Provide the (x, y) coordinate of the cell's center where the given text is located.  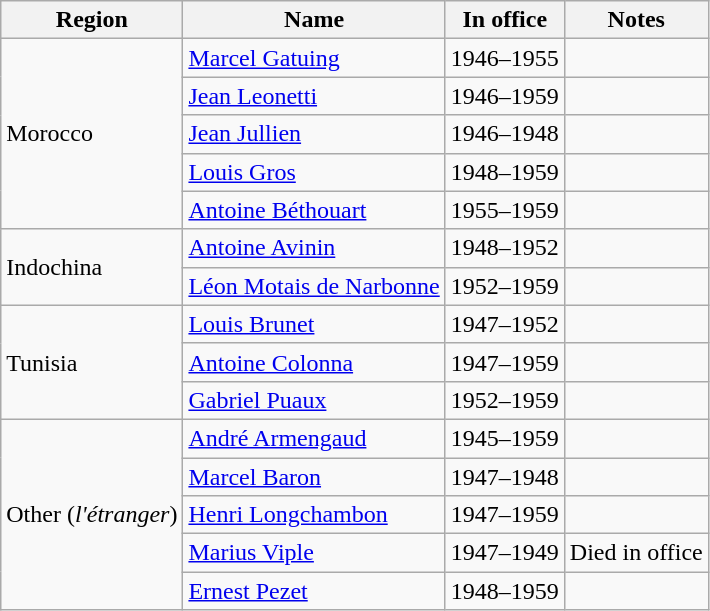
Antoine Avinin (314, 248)
In office (504, 20)
Louis Brunet (314, 324)
Other (l'étranger) (92, 514)
André Armengaud (314, 438)
1955–1959 (504, 210)
Antoine Béthouart (314, 210)
Antoine Colonna (314, 362)
Indochina (92, 267)
1946–1955 (504, 58)
1947–1948 (504, 477)
1947–1952 (504, 324)
Name (314, 20)
Ernest Pezet (314, 591)
Died in office (636, 553)
Léon Motais de Narbonne (314, 286)
1945–1959 (504, 438)
Tunisia (92, 362)
Marcel Baron (314, 477)
Marcel Gatuing (314, 58)
Marius Viple (314, 553)
Notes (636, 20)
Henri Longchambon (314, 515)
1947–1949 (504, 553)
Region (92, 20)
Jean Leonetti (314, 96)
Morocco (92, 134)
Jean Jullien (314, 134)
1946–1948 (504, 134)
1948–1952 (504, 248)
Gabriel Puaux (314, 400)
1946–1959 (504, 96)
Louis Gros (314, 172)
